Provide the (x, y) coordinate of the cell's center where the given text is located.  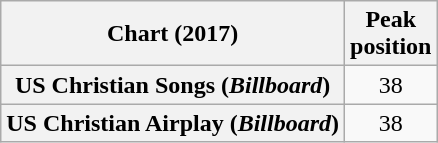
US Christian Songs (Billboard) (173, 85)
US Christian Airplay (Billboard) (173, 123)
Chart (2017) (173, 34)
Peakposition (391, 34)
